Return the (X, Y) coordinate for the center point of the cell that contains the specified text.  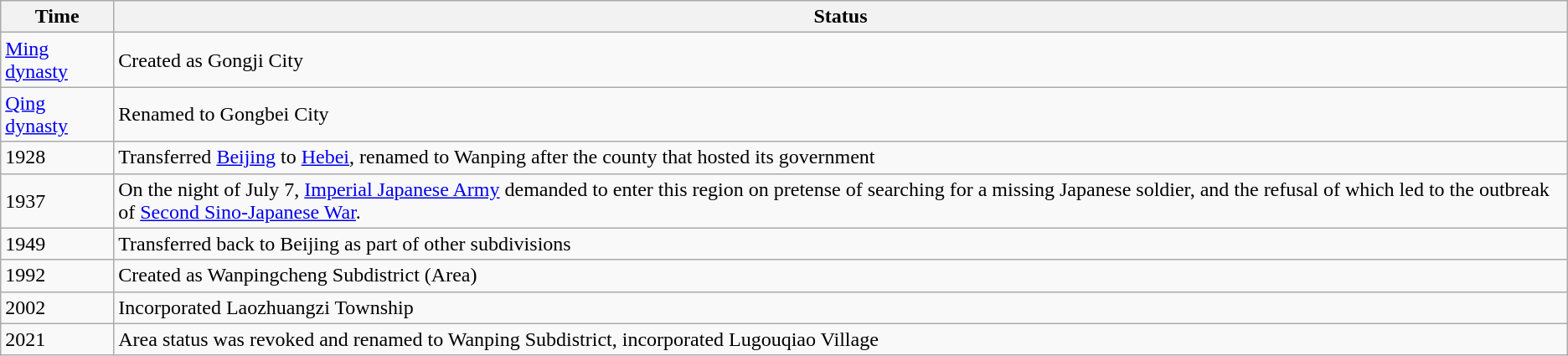
Renamed to Gongbei City (841, 114)
Status (841, 17)
1937 (57, 201)
Time (57, 17)
Created as Gongji City (841, 60)
2021 (57, 339)
Incorporated Laozhuangzi Township (841, 307)
Created as Wanpingcheng Subdistrict (Area) (841, 276)
Qing dynasty (57, 114)
2002 (57, 307)
Ming dynasty (57, 60)
Transferred Beijing to Hebei, renamed to Wanping after the county that hosted its government (841, 157)
Area status was revoked and renamed to Wanping Subdistrict, incorporated Lugouqiao Village (841, 339)
1992 (57, 276)
1928 (57, 157)
Transferred back to Beijing as part of other subdivisions (841, 244)
1949 (57, 244)
